Return the (X, Y) coordinate for the center point of the cell that contains the specified text.  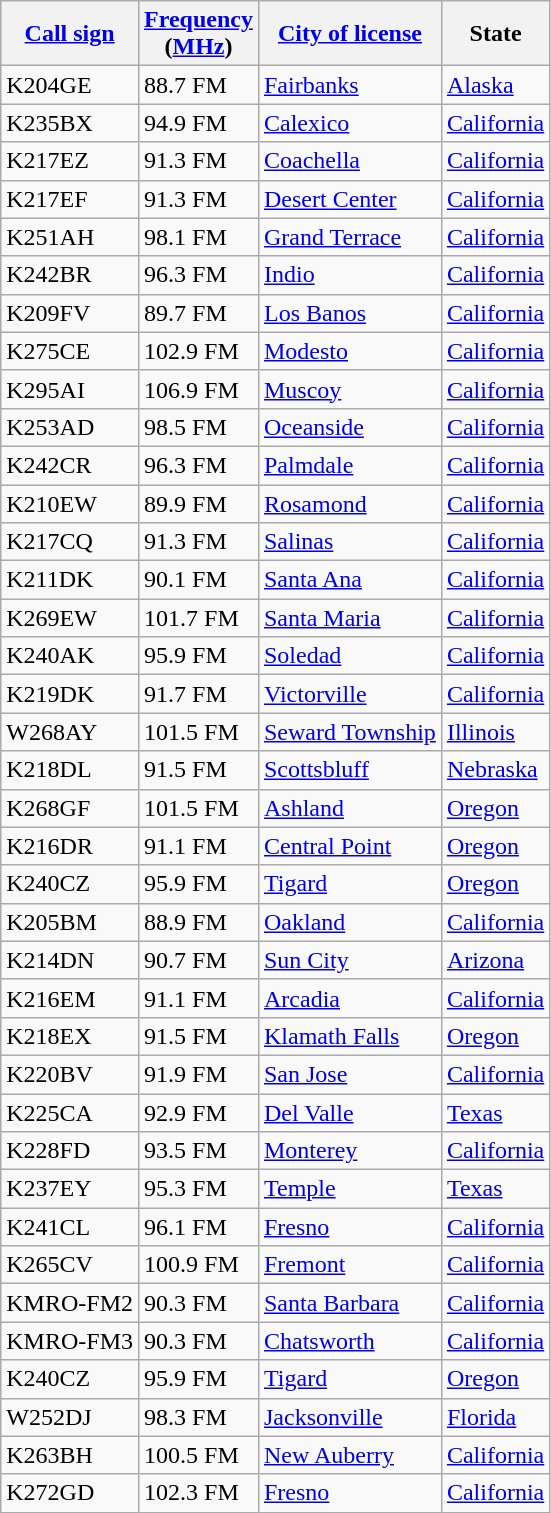
City of license (350, 34)
Los Banos (350, 313)
K209FV (70, 313)
K235BX (70, 123)
K251AH (70, 237)
89.7 FM (199, 313)
K216DR (70, 846)
Victorville (350, 694)
K269EW (70, 618)
88.9 FM (199, 922)
Scottsbluff (350, 770)
Del Valle (350, 1113)
Monterey (350, 1151)
KMRO-FM2 (70, 1303)
Oceanside (350, 427)
K214DN (70, 960)
90.1 FM (199, 580)
Illinois (495, 732)
K253AD (70, 427)
102.9 FM (199, 351)
K211DK (70, 580)
92.9 FM (199, 1113)
98.5 FM (199, 427)
K237EY (70, 1189)
90.7 FM (199, 960)
K218EX (70, 1036)
K268GF (70, 808)
Santa Barbara (350, 1303)
100.9 FM (199, 1265)
Chatsworth (350, 1341)
K295AI (70, 389)
Santa Maria (350, 618)
K217EF (70, 199)
San Jose (350, 1074)
Fremont (350, 1265)
Calexico (350, 123)
Coachella (350, 161)
K265CV (70, 1265)
K263BH (70, 1455)
89.9 FM (199, 503)
Indio (350, 275)
Jacksonville (350, 1417)
Fairbanks (350, 85)
Nebraska (495, 770)
88.7 FM (199, 85)
K228FD (70, 1151)
Central Point (350, 846)
Temple (350, 1189)
98.3 FM (199, 1417)
Arcadia (350, 998)
Muscoy (350, 389)
Sun City (350, 960)
New Auberry (350, 1455)
Santa Ana (350, 580)
95.3 FM (199, 1189)
K205BM (70, 922)
Oakland (350, 922)
K272GD (70, 1493)
Alaska (495, 85)
101.7 FM (199, 618)
Grand Terrace (350, 237)
Arizona (495, 960)
Palmdale (350, 465)
Call sign (70, 34)
KMRO-FM3 (70, 1341)
K217EZ (70, 161)
100.5 FM (199, 1455)
Frequency(MHz) (199, 34)
Seward Township (350, 732)
91.7 FM (199, 694)
K219DK (70, 694)
K241CL (70, 1227)
Florida (495, 1417)
106.9 FM (199, 389)
State (495, 34)
96.1 FM (199, 1227)
K242BR (70, 275)
K216EM (70, 998)
Rosamond (350, 503)
K217CQ (70, 542)
K242CR (70, 465)
K240AK (70, 656)
K210EW (70, 503)
K218DL (70, 770)
98.1 FM (199, 237)
Modesto (350, 351)
91.9 FM (199, 1074)
K220BV (70, 1074)
93.5 FM (199, 1151)
102.3 FM (199, 1493)
94.9 FM (199, 123)
W252DJ (70, 1417)
K225CA (70, 1113)
K275CE (70, 351)
W268AY (70, 732)
Ashland (350, 808)
K204GE (70, 85)
Salinas (350, 542)
Klamath Falls (350, 1036)
Desert Center (350, 199)
Soledad (350, 656)
